Locate the cell with the specified text and output its (X, Y) center coordinate. 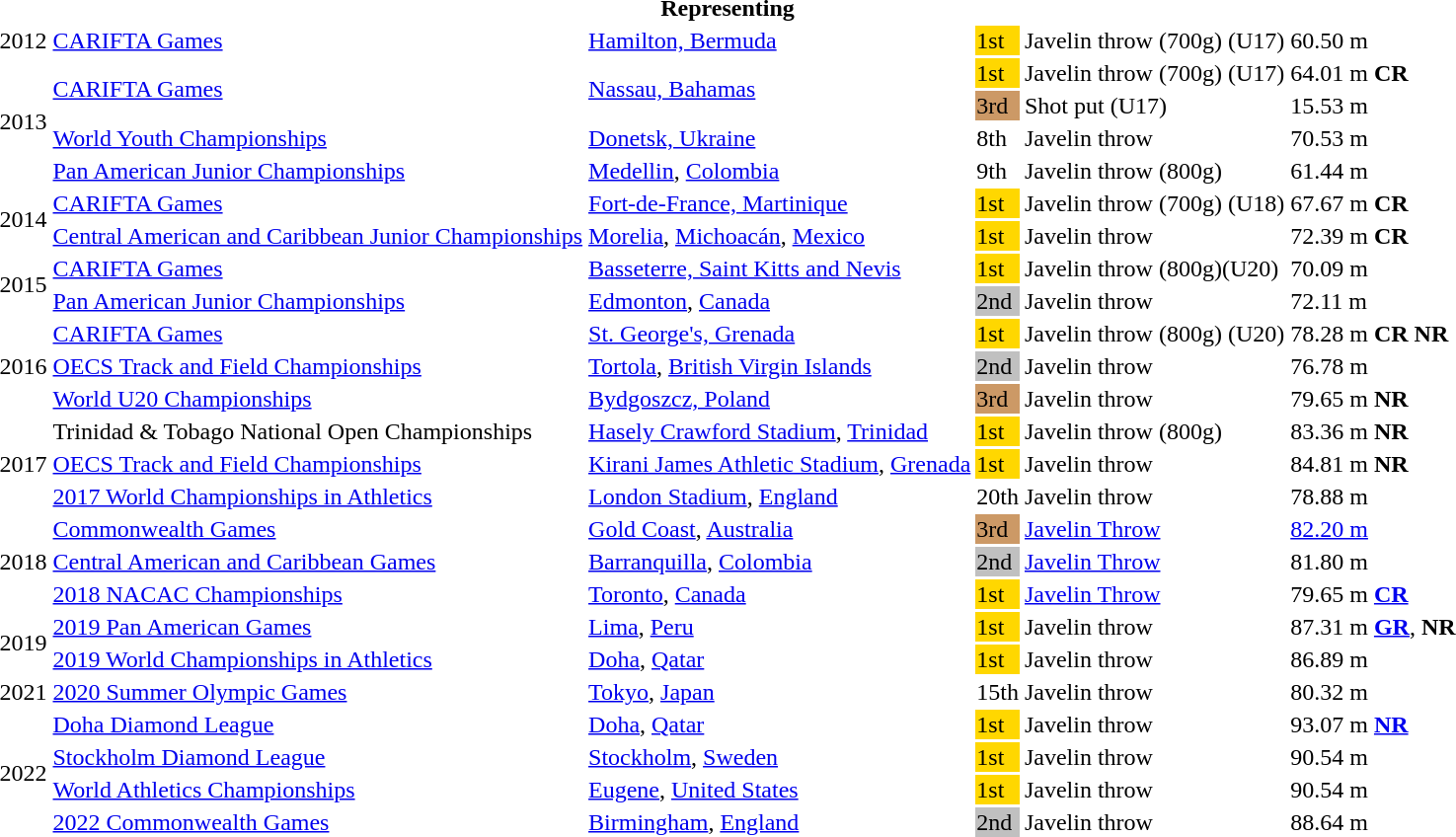
Tokyo, Japan (780, 692)
2019 World Championships in Athletics (318, 659)
Tortola, British Virgin Islands (780, 366)
15th (998, 692)
20th (998, 496)
Donetsk, Ukraine (780, 138)
Kirani James Athletic Stadium, Grenada (780, 464)
8th (998, 138)
2020 Summer Olympic Games (318, 692)
Hasely Crawford Stadium, Trinidad (780, 431)
Fort-de-France, Martinique (780, 203)
Toronto, Canada (780, 594)
London Stadium, England (780, 496)
St. George's, Grenada (780, 334)
2022 Commonwealth Games (318, 822)
Stockholm, Sweden (780, 757)
Hamilton, Bermuda (780, 40)
World Athletics Championships (318, 790)
Javelin throw (800g) (U20) (1154, 334)
2019 Pan American Games (318, 627)
Central American and Caribbean Games (318, 562)
Lima, Peru (780, 627)
Javelin throw (700g) (U18) (1154, 203)
Central American and Caribbean Junior Championships (318, 236)
Birmingham, England (780, 822)
World Youth Championships (318, 138)
Edmonton, Canada (780, 301)
Commonwealth Games (318, 529)
9th (998, 171)
Barranquilla, Colombia (780, 562)
Bydgoszcz, Poland (780, 399)
Gold Coast, Australia (780, 529)
2018 NACAC Championships (318, 594)
Stockholm Diamond League (318, 757)
Trinidad & Tobago National Open Championships (318, 431)
Javelin throw (800g)(U20) (1154, 268)
Medellin, Colombia (780, 171)
Nassau, Bahamas (780, 89)
Morelia, Michoacán, Mexico (780, 236)
Doha Diamond League (318, 724)
Eugene, United States (780, 790)
2017 World Championships in Athletics (318, 496)
Shot put (U17) (1154, 106)
Basseterre, Saint Kitts and Nevis (780, 268)
World U20 Championships (318, 399)
